Find where the given text appears and provide that cell's center as (x, y) coordinate. 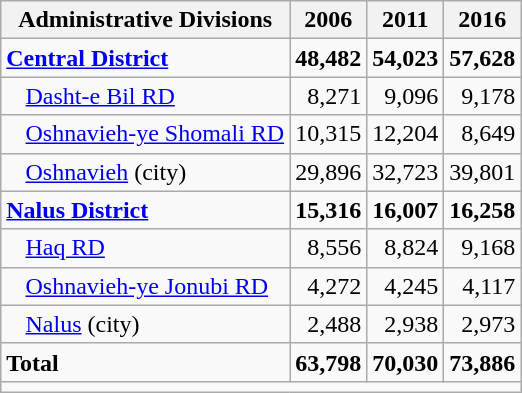
8,824 (406, 248)
4,272 (328, 286)
2006 (328, 20)
2011 (406, 20)
2,938 (406, 324)
48,482 (328, 58)
4,117 (482, 286)
8,649 (482, 134)
9,178 (482, 96)
57,628 (482, 58)
2,973 (482, 324)
63,798 (328, 362)
Oshnavieh-ye Shomali RD (146, 134)
4,245 (406, 286)
9,168 (482, 248)
Total (146, 362)
12,204 (406, 134)
Haq RD (146, 248)
8,556 (328, 248)
8,271 (328, 96)
Oshnavieh-ye Jonubi RD (146, 286)
9,096 (406, 96)
54,023 (406, 58)
16,007 (406, 210)
16,258 (482, 210)
Central District (146, 58)
70,030 (406, 362)
73,886 (482, 362)
Nalus District (146, 210)
32,723 (406, 172)
Oshnavieh (city) (146, 172)
2,488 (328, 324)
15,316 (328, 210)
Nalus (city) (146, 324)
39,801 (482, 172)
29,896 (328, 172)
10,315 (328, 134)
2016 (482, 20)
Dasht-e Bil RD (146, 96)
Administrative Divisions (146, 20)
